Return the (X, Y) coordinate for the center point of the cell that contains the specified text.  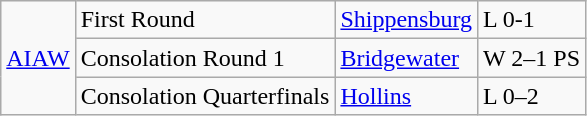
Bridgewater (406, 58)
Shippensburg (406, 20)
AIAW (38, 58)
Hollins (406, 96)
L 0–2 (532, 96)
L 0-1 (532, 20)
W 2–1 PS (532, 58)
Consolation Quarterfinals (205, 96)
First Round (205, 20)
Consolation Round 1 (205, 58)
